Identify which cell holds the provided text, then report its (x, y) central coordinate. 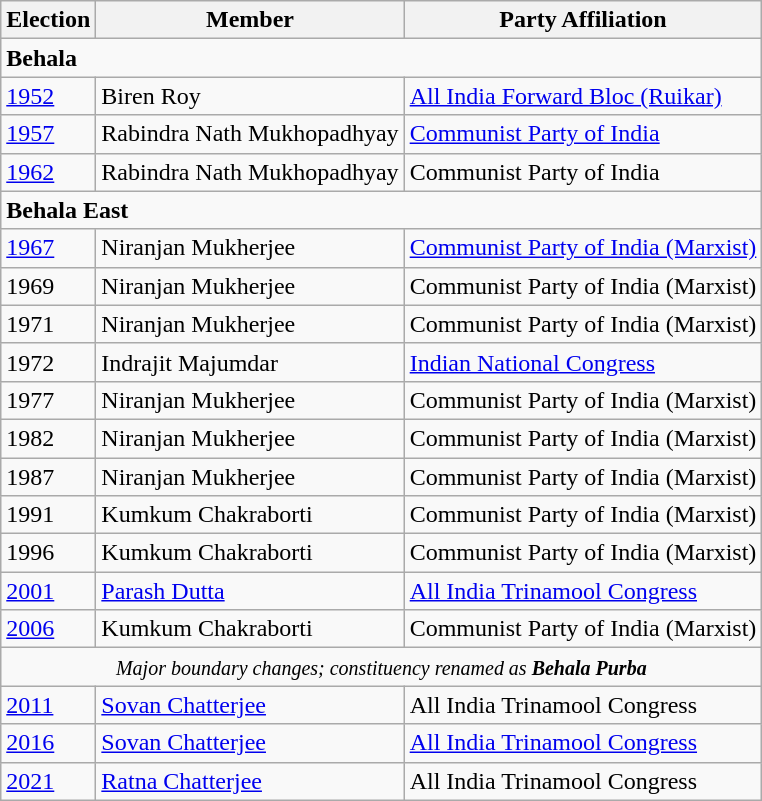
1987 (48, 477)
Indrajit Majumdar (250, 362)
Election (48, 20)
2016 (48, 743)
Indian National Congress (583, 362)
1996 (48, 553)
2001 (48, 591)
1982 (48, 438)
1972 (48, 362)
1991 (48, 515)
1962 (48, 172)
All India Forward Bloc (Ruikar) (583, 96)
1952 (48, 96)
Behala (382, 58)
1977 (48, 400)
Party Affiliation (583, 20)
Ratna Chatterjee (250, 781)
Behala East (382, 210)
1969 (48, 286)
2011 (48, 705)
1967 (48, 248)
2021 (48, 781)
Member (250, 20)
Biren Roy (250, 96)
1971 (48, 324)
Parash Dutta (250, 591)
Major boundary changes; constituency renamed as Behala Purba (382, 667)
1957 (48, 134)
2006 (48, 629)
